Determine the [x, y] coordinate at the center of the cell enclosing the given text.  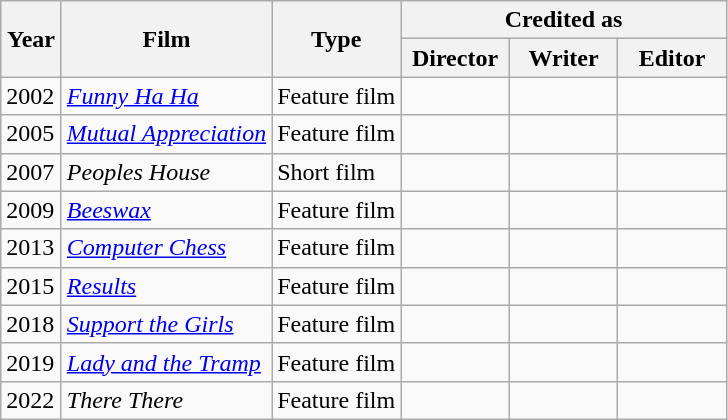
2015 [32, 286]
Mutual Appreciation [166, 134]
2019 [32, 362]
2018 [32, 324]
Results [166, 286]
Editor [672, 58]
Peoples House [166, 172]
Type [336, 39]
2005 [32, 134]
Year [32, 39]
Director [456, 58]
2013 [32, 248]
Beeswax [166, 210]
Writer [564, 58]
Computer Chess [166, 248]
Lady and the Tramp [166, 362]
There There [166, 400]
2002 [32, 96]
Credited as [564, 20]
2007 [32, 172]
Film [166, 39]
2022 [32, 400]
Support the Girls [166, 324]
2009 [32, 210]
Funny Ha Ha [166, 96]
Short film [336, 172]
